Capture the cell that displays the provided text and extract its (X, Y) central coordinate. 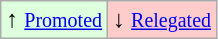
↑ Promoted (54, 20)
↓ Relegated (162, 20)
